Determine the (X, Y) coordinate at the center of the cell enclosing the given text.  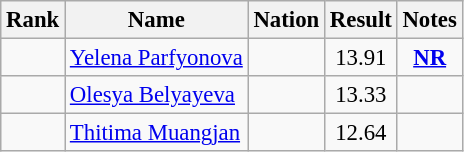
13.91 (362, 58)
Rank (33, 20)
13.33 (362, 95)
Olesya Belyayeva (157, 95)
Name (157, 20)
NR (430, 58)
Thitima Muangjan (157, 133)
Nation (286, 20)
12.64 (362, 133)
Yelena Parfyonova (157, 58)
Notes (430, 20)
Result (362, 20)
